Search for the cell housing the specified text and yield its [x, y] center coordinate. 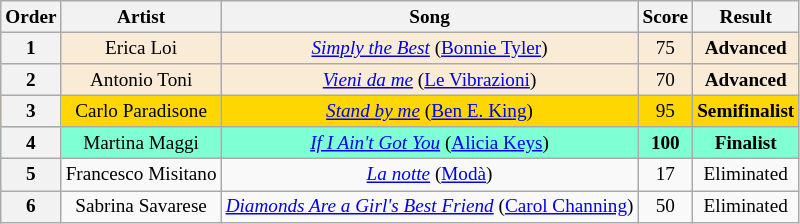
Vieni da me (Le Vibrazioni) [430, 80]
Sabrina Savarese [141, 206]
Simply the Best (Bonnie Tyler) [430, 48]
100 [666, 143]
Score [666, 17]
1 [31, 48]
Diamonds Are a Girl's Best Friend (Carol Channing) [430, 206]
5 [31, 175]
Martina Maggi [141, 143]
Order [31, 17]
3 [31, 111]
50 [666, 206]
17 [666, 175]
4 [31, 143]
Stand by me (Ben E. King) [430, 111]
70 [666, 80]
Erica Loi [141, 48]
Finalist [746, 143]
Song [430, 17]
Francesco Misitano [141, 175]
Artist [141, 17]
Semifinalist [746, 111]
La notte (Modà) [430, 175]
95 [666, 111]
If I Ain't Got You (Alicia Keys) [430, 143]
Carlo Paradisone [141, 111]
2 [31, 80]
75 [666, 48]
6 [31, 206]
Antonio Toni [141, 80]
Result [746, 17]
